Detect which cell encompasses the target text, then output its (x, y) center coordinate. 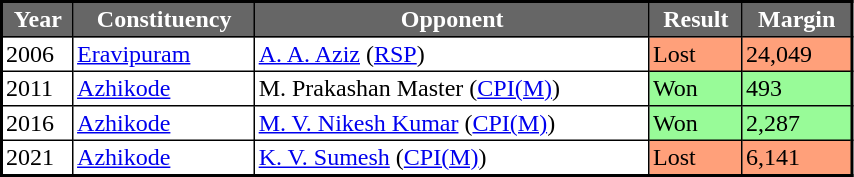
2,287 (796, 123)
493 (796, 88)
2021 (38, 158)
6,141 (796, 158)
Result (696, 20)
M. Prakashan Master (CPI(M)) (452, 88)
24,049 (796, 54)
A. A. Aziz (RSP) (452, 54)
2006 (38, 54)
Constituency (164, 20)
Opponent (452, 20)
M. V. Nikesh Kumar (CPI(M)) (452, 123)
K. V. Sumesh (CPI(M)) (452, 158)
2016 (38, 123)
Margin (796, 20)
Eravipuram (164, 54)
Year (38, 20)
2011 (38, 88)
